Output the [X, Y] coordinate of the center of the cell containing the given text.  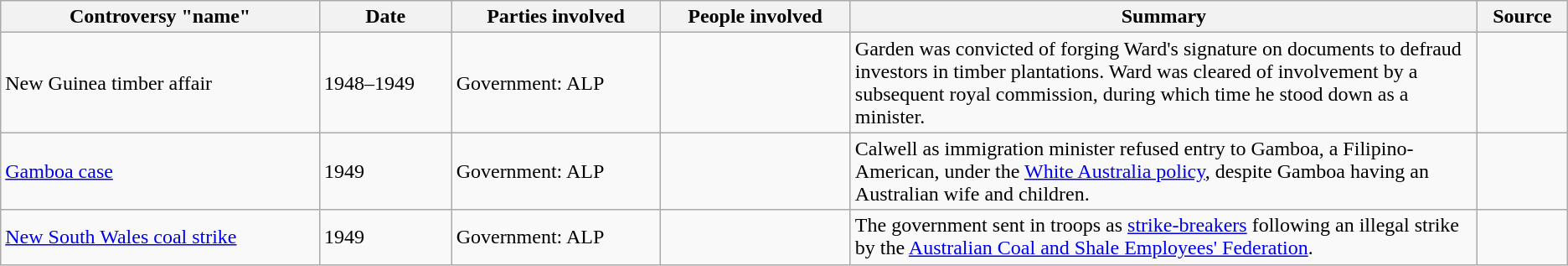
Controversy "name" [161, 17]
People involved [756, 17]
Date [385, 17]
Gamboa case [161, 171]
Summary [1163, 17]
New South Wales coal strike [161, 237]
Parties involved [556, 17]
1948–1949 [385, 82]
Source [1523, 17]
The government sent in troops as strike-breakers following an illegal strike by the Australian Coal and Shale Employees' Federation. [1163, 237]
New Guinea timber affair [161, 82]
